Search for the cell housing the specified text and yield its (X, Y) center coordinate. 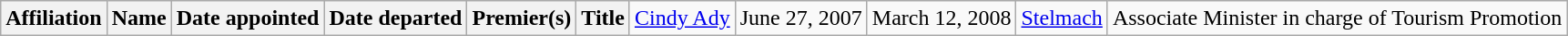
Date departed (395, 18)
Associate Minister in charge of Tourism Promotion (1337, 18)
Title (603, 18)
Affiliation (54, 18)
June 27, 2007 (801, 18)
Date appointed (248, 18)
March 12, 2008 (942, 18)
Premier(s) (522, 18)
Name (138, 18)
Stelmach (1062, 18)
Cindy Ady (682, 18)
